Locate the cell with the specified text and output its (x, y) center coordinate. 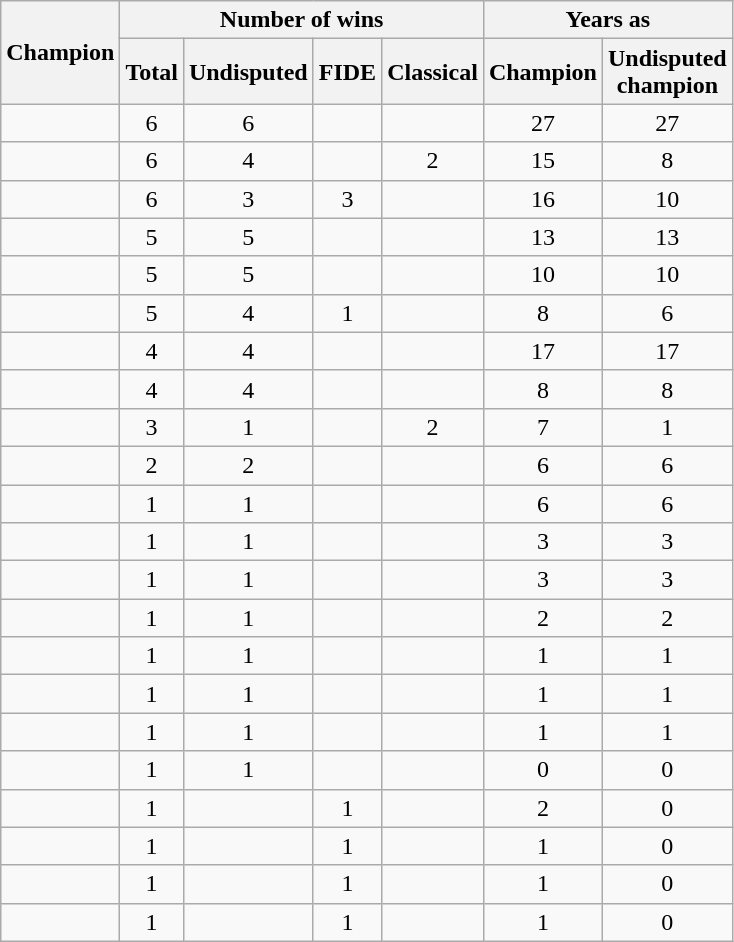
Total (152, 72)
16 (542, 199)
Undisputedchampion (667, 72)
FIDE (347, 72)
7 (542, 427)
Number of wins (302, 20)
Classical (433, 72)
Years as (608, 20)
15 (542, 161)
Undisputed (248, 72)
